Capture the cell that displays the provided text and extract its [X, Y] central coordinate. 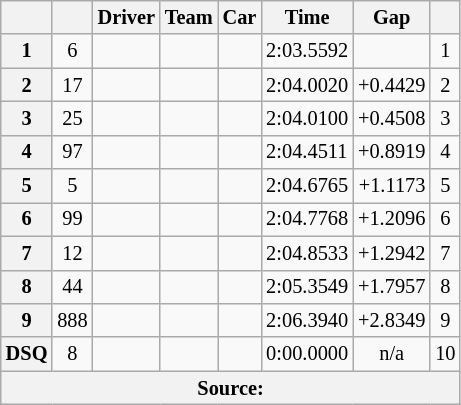
DSQ [27, 354]
+0.4429 [392, 85]
Time [307, 17]
+1.1173 [392, 186]
44 [72, 287]
97 [72, 152]
+0.8919 [392, 152]
0:00.0000 [307, 354]
2:04.8533 [307, 253]
12 [72, 253]
2:05.3549 [307, 287]
2:04.4511 [307, 152]
Driver [126, 17]
17 [72, 85]
2:04.0020 [307, 85]
n/a [392, 354]
+1.2096 [392, 219]
2:04.6765 [307, 186]
+1.7957 [392, 287]
888 [72, 320]
Source: [231, 388]
2:04.0100 [307, 118]
10 [445, 354]
Car [240, 17]
+1.2942 [392, 253]
2:04.7768 [307, 219]
2:06.3940 [307, 320]
99 [72, 219]
2:03.5592 [307, 51]
Gap [392, 17]
25 [72, 118]
Team [189, 17]
+2.8349 [392, 320]
+0.4508 [392, 118]
